Scan for the cell matching the given text and deliver its [X, Y] coordinate at center. 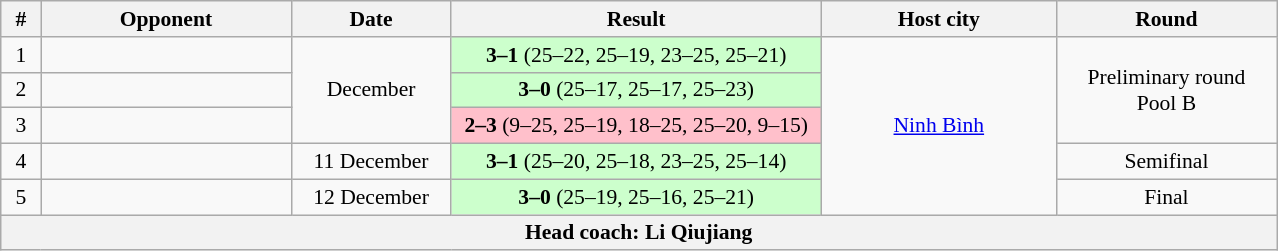
Semifinal [1166, 162]
Host city [938, 19]
12 December [371, 197]
3–0 (25–17, 25–17, 25–23) [636, 90]
Final [1166, 197]
2 [21, 90]
11 December [371, 162]
Preliminary roundPool B [1166, 90]
3–1 (25–20, 25–18, 23–25, 25–14) [636, 162]
3 [21, 126]
5 [21, 197]
2–3 (9–25, 25–19, 18–25, 25–20, 9–15) [636, 126]
4 [21, 162]
3–1 (25–22, 25–19, 23–25, 25–21) [636, 55]
Head coach: Li Qiujiang [639, 233]
December [371, 90]
1 [21, 55]
Opponent [166, 19]
Result [636, 19]
Ninh Bình [938, 126]
3–0 (25–19, 25–16, 25–21) [636, 197]
Round [1166, 19]
# [21, 19]
Date [371, 19]
